Return (X, Y) of the center of cell containing provided text 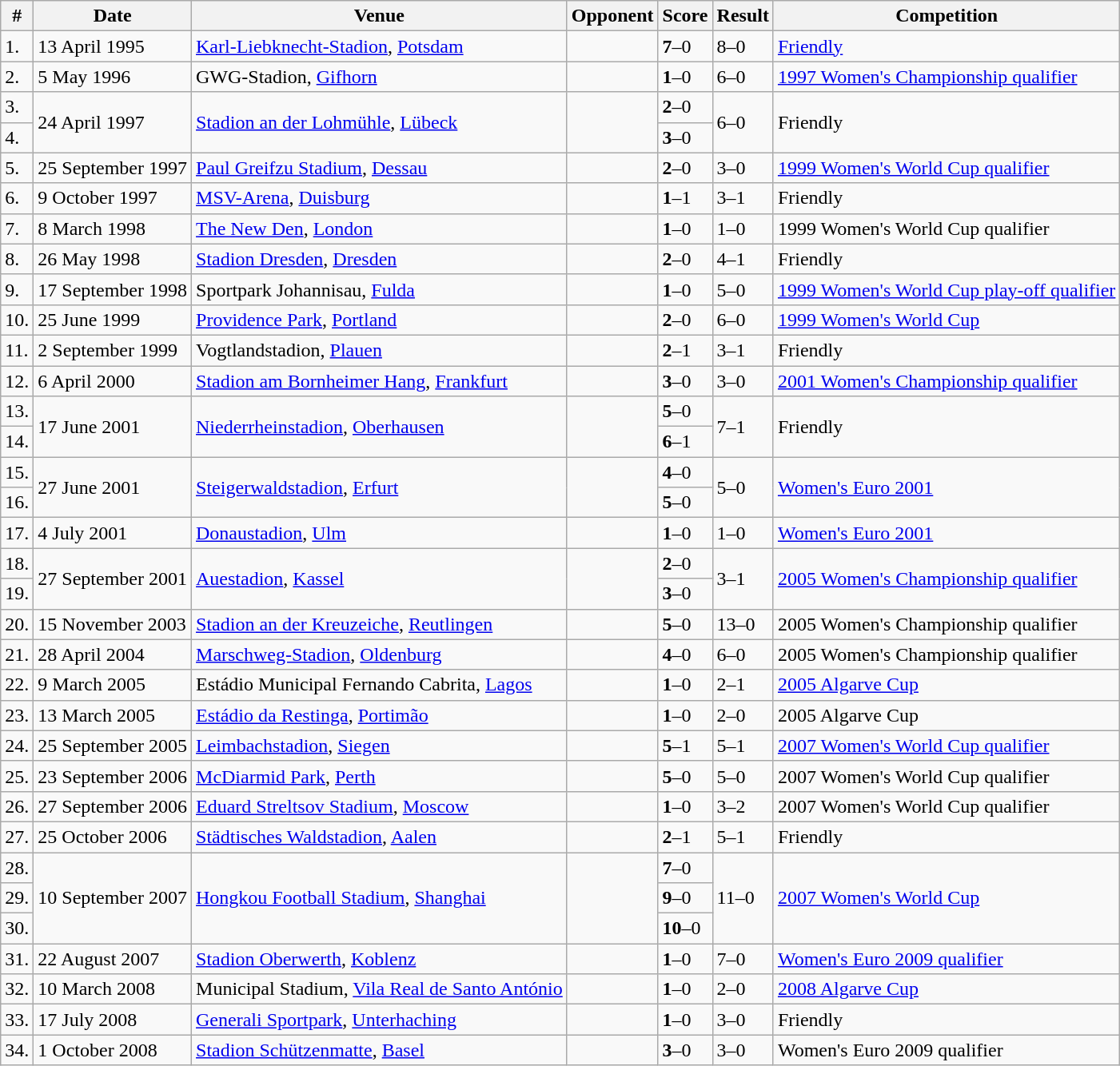
13 March 2005 (113, 715)
9 October 1997 (113, 198)
14. (18, 442)
2008 Algarve Cup (947, 989)
27 September 2001 (113, 579)
Donaustadion, Ulm (380, 533)
5 May 1996 (113, 77)
22 August 2007 (113, 959)
Competition (947, 16)
16. (18, 503)
Estádio da Restinga, Portimão (380, 715)
25 June 1999 (113, 320)
2007 Women's World Cup (947, 897)
1999 Women's World Cup play-off qualifier (947, 289)
3. (18, 107)
27 June 2001 (113, 487)
6 April 2000 (113, 381)
24 April 1997 (113, 122)
10 March 2008 (113, 989)
Vogtlandstadion, Plauen (380, 350)
4 July 2001 (113, 533)
Sportpark Johannisau, Fulda (380, 289)
MSV-Arena, Duisburg (380, 198)
17 September 1998 (113, 289)
Date (113, 16)
2001 Women's Championship qualifier (947, 381)
Venue (380, 16)
10 September 2007 (113, 897)
33. (18, 1020)
25 October 2006 (113, 837)
28. (18, 867)
4–1 (743, 259)
Leimbachstadion, Siegen (380, 746)
27. (18, 837)
Stadion Schützenmatte, Basel (380, 1050)
26. (18, 806)
17 July 2008 (113, 1020)
Steigerwaldstadion, Erfurt (380, 487)
8–0 (743, 46)
Estádio Municipal Fernando Cabrita, Lagos (380, 685)
McDiarmid Park, Perth (380, 776)
31. (18, 959)
2 September 1999 (113, 350)
Städtisches Waldstadion, Aalen (380, 837)
5. (18, 168)
6–1 (685, 442)
27 September 2006 (113, 806)
23. (18, 715)
GWG-Stadion, Gifhorn (380, 77)
Stadion an der Lohmühle, Lübeck (380, 122)
25 September 1997 (113, 168)
1997 Women's Championship qualifier (947, 77)
30. (18, 929)
Karl-Liebknecht-Stadion, Potsdam (380, 46)
9. (18, 289)
13. (18, 412)
34. (18, 1050)
1999 Women's World Cup (947, 320)
20. (18, 624)
Stadion Oberwerth, Koblenz (380, 959)
7–1 (743, 427)
Hongkou Football Stadium, Shanghai (380, 897)
8 March 1998 (113, 229)
29. (18, 898)
1. (18, 46)
26 May 1998 (113, 259)
12. (18, 381)
15 November 2003 (113, 624)
Score (685, 16)
Stadion an der Kreuzeiche, Reutlingen (380, 624)
15. (18, 472)
13–0 (743, 624)
Result (743, 16)
1–1 (685, 198)
9 March 2005 (113, 685)
Providence Park, Portland (380, 320)
25 September 2005 (113, 746)
23 September 2006 (113, 776)
17. (18, 533)
7. (18, 229)
Niederrheinstadion, Oberhausen (380, 427)
13 April 1995 (113, 46)
3–2 (743, 806)
9–0 (685, 898)
Marschweg-Stadion, Oldenburg (380, 654)
Paul Greifzu Stadium, Dessau (380, 168)
28 April 2004 (113, 654)
6. (18, 198)
Stadion Dresden, Dresden (380, 259)
10. (18, 320)
8. (18, 259)
2. (18, 77)
24. (18, 746)
The New Den, London (380, 229)
# (18, 16)
11–0 (743, 897)
Auestadion, Kassel (380, 579)
4. (18, 137)
1 October 2008 (113, 1050)
Stadion am Bornheimer Hang, Frankfurt (380, 381)
11. (18, 350)
18. (18, 563)
Eduard Streltsov Stadium, Moscow (380, 806)
25. (18, 776)
10–0 (685, 929)
Opponent (612, 16)
22. (18, 685)
21. (18, 654)
19. (18, 594)
Municipal Stadium, Vila Real de Santo António (380, 989)
Generali Sportpark, Unterhaching (380, 1020)
32. (18, 989)
17 June 2001 (113, 427)
